Return (x, y) of the center of cell containing provided text 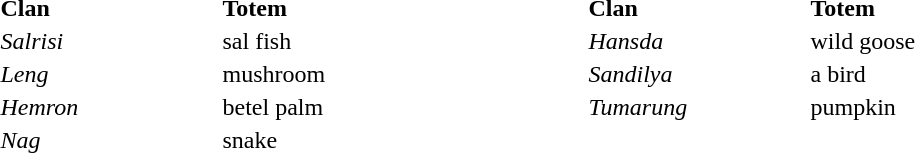
Sandilya (696, 74)
betel palm (402, 107)
Tumarung (696, 107)
sal fish (402, 41)
Hansda (696, 41)
mushroom (402, 74)
